Capture the cell that displays the provided text and extract its (x, y) central coordinate. 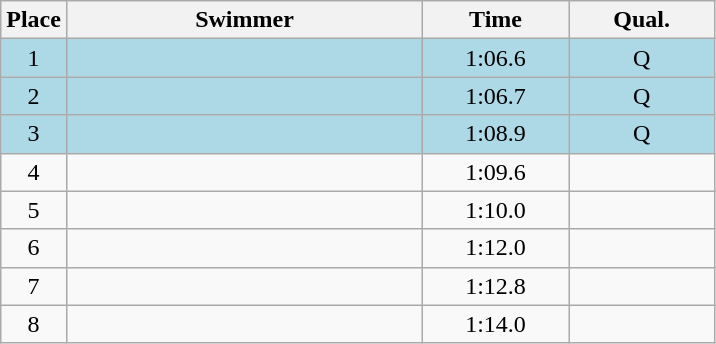
1:06.7 (496, 96)
1:12.0 (496, 248)
1:06.6 (496, 58)
1:10.0 (496, 210)
7 (34, 286)
Time (496, 20)
1:14.0 (496, 324)
3 (34, 134)
Place (34, 20)
5 (34, 210)
1:12.8 (496, 286)
1:09.6 (496, 172)
1:08.9 (496, 134)
1 (34, 58)
Qual. (642, 20)
2 (34, 96)
4 (34, 172)
6 (34, 248)
8 (34, 324)
Swimmer (244, 20)
